Provide the (X, Y) coordinate of the cell's center where the given text is located.  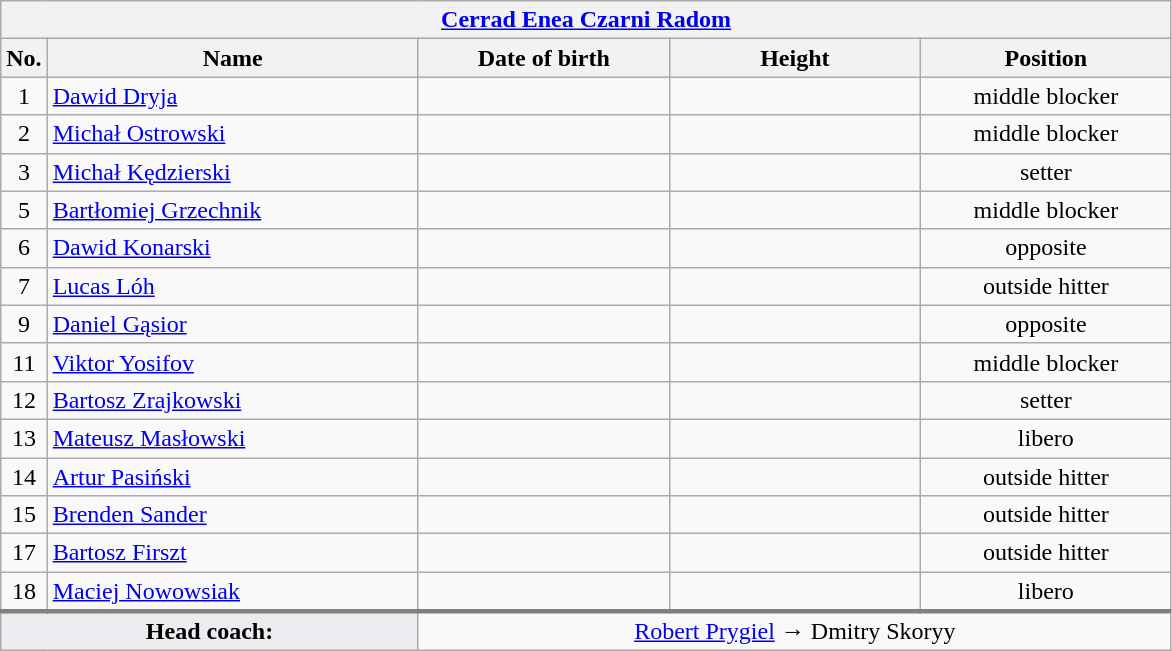
Bartłomiej Grzechnik (232, 210)
6 (24, 248)
13 (24, 438)
9 (24, 324)
Position (1046, 58)
Lucas Lóh (232, 286)
Dawid Dryja (232, 96)
Bartosz Firszt (232, 553)
Michał Kędzierski (232, 172)
Date of birth (544, 58)
Michał Ostrowski (232, 134)
Brenden Sander (232, 515)
1 (24, 96)
No. (24, 58)
12 (24, 400)
Maciej Nowowsiak (232, 592)
Dawid Konarski (232, 248)
3 (24, 172)
Mateusz Masłowski (232, 438)
18 (24, 592)
Height (794, 58)
Name (232, 58)
Cerrad Enea Czarni Radom (586, 20)
14 (24, 477)
17 (24, 553)
Head coach: (210, 631)
Viktor Yosifov (232, 362)
2 (24, 134)
11 (24, 362)
Daniel Gąsior (232, 324)
15 (24, 515)
5 (24, 210)
Robert Prygiel → Dmitry Skoryy (794, 631)
Artur Pasiński (232, 477)
7 (24, 286)
Bartosz Zrajkowski (232, 400)
